Determine the (X, Y) coordinate at the center of the cell enclosing the given text.  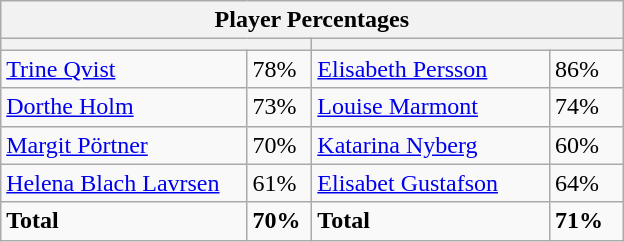
Player Percentages (312, 20)
74% (586, 107)
Elisabeth Persson (431, 69)
Trine Qvist (124, 69)
Dorthe Holm (124, 107)
Katarina Nyberg (431, 145)
78% (280, 69)
71% (586, 221)
Elisabet Gustafson (431, 183)
Louise Marmont (431, 107)
Margit Pörtner (124, 145)
86% (586, 69)
73% (280, 107)
64% (586, 183)
61% (280, 183)
60% (586, 145)
Helena Blach Lavrsen (124, 183)
